From the cell containing the given text, extract its center point as [X, Y] coordinate. 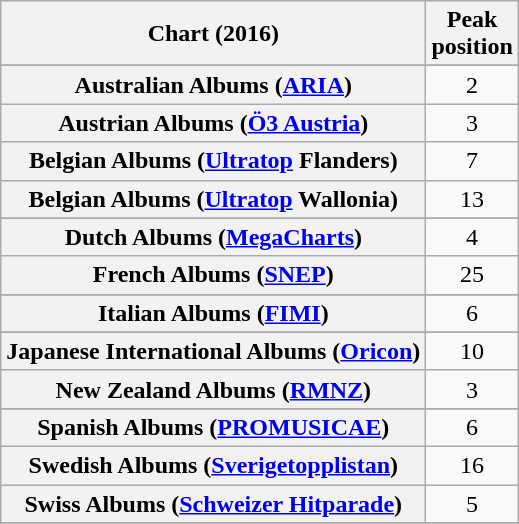
Dutch Albums (MegaCharts) [214, 237]
2 [472, 85]
Japanese International Albums (Oricon) [214, 351]
Swedish Albums (Sverigetopplistan) [214, 465]
7 [472, 161]
Swiss Albums (Schweizer Hitparade) [214, 503]
13 [472, 199]
Chart (2016) [214, 34]
Belgian Albums (Ultratop Flanders) [214, 161]
New Zealand Albums (RMNZ) [214, 389]
25 [472, 275]
4 [472, 237]
Italian Albums (FIMI) [214, 313]
Australian Albums (ARIA) [214, 85]
5 [472, 503]
French Albums (SNEP) [214, 275]
Austrian Albums (Ö3 Austria) [214, 123]
16 [472, 465]
Spanish Albums (PROMUSICAE) [214, 427]
10 [472, 351]
Belgian Albums (Ultratop Wallonia) [214, 199]
Peakposition [472, 34]
